Detect which cell encompasses the target text, then output its (X, Y) center coordinate. 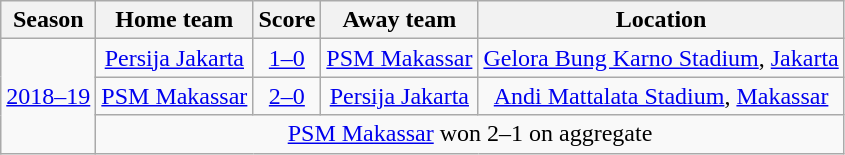
Andi Mattalata Stadium, Makassar (661, 96)
Season (48, 20)
1–0 (287, 58)
Home team (174, 20)
Score (287, 20)
Location (661, 20)
2–0 (287, 96)
2018–19 (48, 96)
PSM Makassar won 2–1 on aggregate (470, 134)
Gelora Bung Karno Stadium, Jakarta (661, 58)
Away team (400, 20)
